Find where the given text appears and provide that cell's center as (X, Y) coordinate. 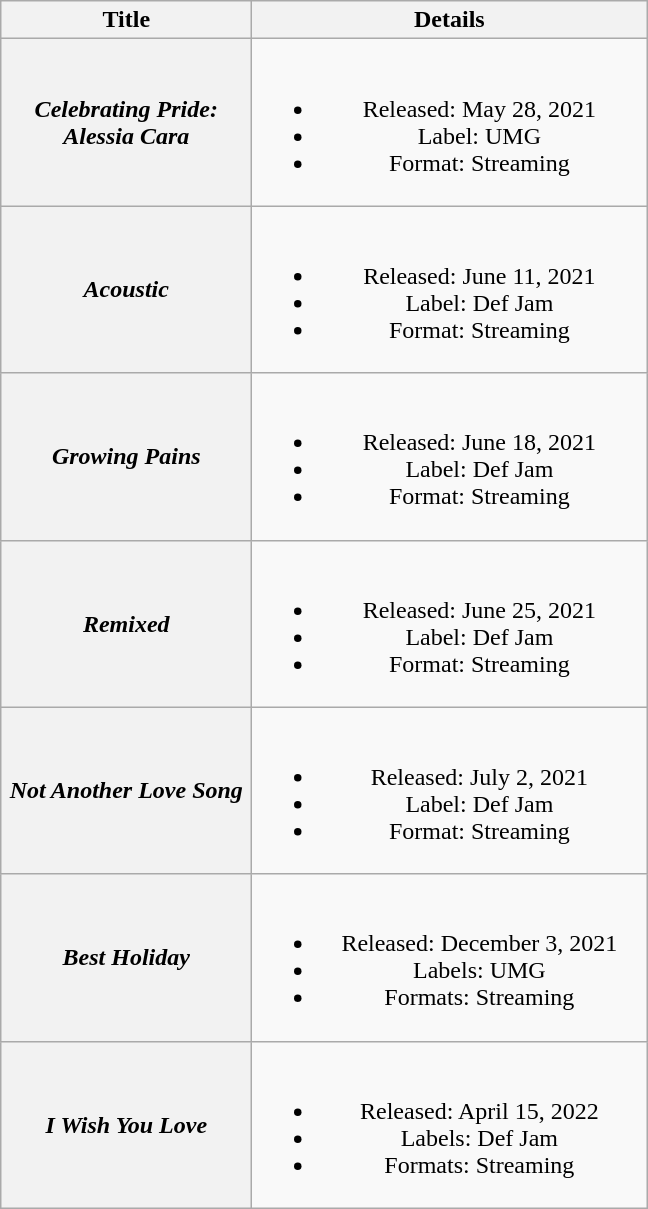
Acoustic (126, 290)
Remixed (126, 624)
I Wish You Love (126, 1124)
Growing Pains (126, 456)
Released: June 11, 2021Label: Def JamFormat: Streaming (450, 290)
Details (450, 20)
Celebrating Pride: Alessia Cara (126, 122)
Best Holiday (126, 958)
Released: July 2, 2021Label: Def JamFormat: Streaming (450, 790)
Not Another Love Song (126, 790)
Title (126, 20)
Released: June 25, 2021Label: Def JamFormat: Streaming (450, 624)
Released: May 28, 2021Label: UMGFormat: Streaming (450, 122)
Released: December 3, 2021Labels: UMGFormats: Streaming (450, 958)
Released: June 18, 2021Label: Def JamFormat: Streaming (450, 456)
Released: April 15, 2022Labels: Def JamFormats: Streaming (450, 1124)
